Locate the cell with the specified text and output its [x, y] center coordinate. 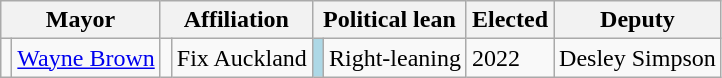
Political lean [389, 20]
Deputy [638, 20]
Elected [510, 20]
Wayne Brown [86, 58]
2022 [510, 58]
Desley Simpson [638, 58]
Mayor [80, 20]
Right-leaning [394, 58]
Affiliation [236, 20]
Fix Auckland [242, 58]
